Find where the given text appears and provide that cell's center as (X, Y) coordinate. 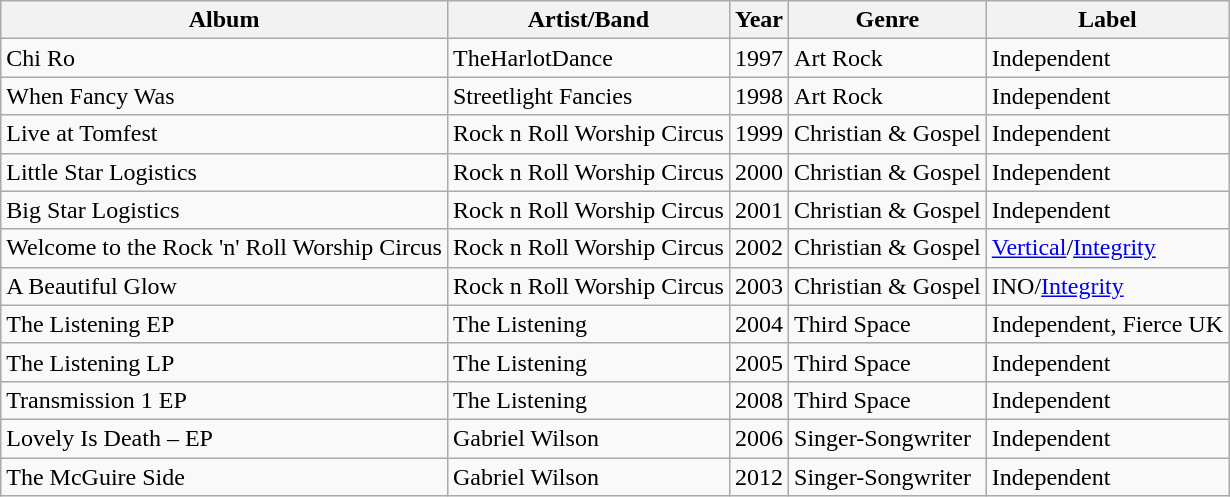
1998 (758, 96)
Independent, Fierce UK (1107, 324)
Artist/Band (588, 20)
Transmission 1 EP (224, 400)
1997 (758, 58)
Streetlight Fancies (588, 96)
Genre (888, 20)
1999 (758, 134)
Label (1107, 20)
2004 (758, 324)
TheHarlotDance (588, 58)
Lovely Is Death – EP (224, 438)
Big Star Logistics (224, 210)
Little Star Logistics (224, 172)
2006 (758, 438)
Vertical/Integrity (1107, 248)
Chi Ro (224, 58)
2005 (758, 362)
A Beautiful Glow (224, 286)
Year (758, 20)
Welcome to the Rock 'n' Roll Worship Circus (224, 248)
2012 (758, 477)
2001 (758, 210)
The Listening LP (224, 362)
When Fancy Was (224, 96)
Live at Tomfest (224, 134)
The Listening EP (224, 324)
2003 (758, 286)
Album (224, 20)
INO/Integrity (1107, 286)
2000 (758, 172)
2008 (758, 400)
The McGuire Side (224, 477)
2002 (758, 248)
